Return [x, y] of the center of cell containing provided text 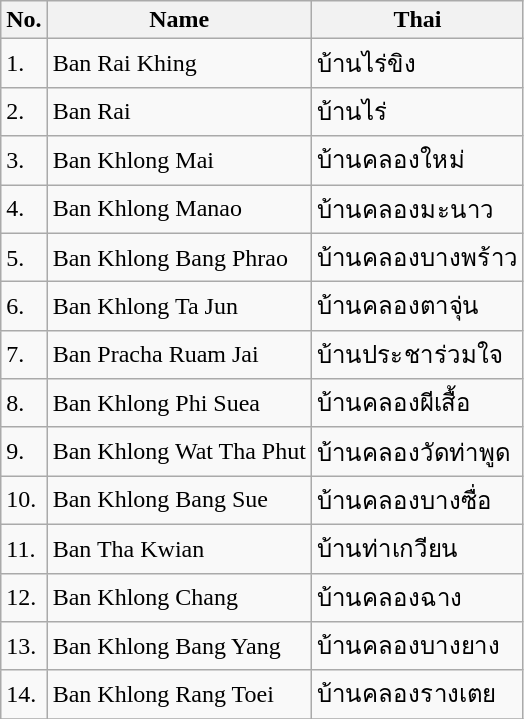
Ban Khlong Chang [179, 598]
Ban Khlong Bang Yang [179, 646]
บ้านคลองตาจุ่น [417, 306]
6. [24, 306]
บ้านประชาร่วมใจ [417, 354]
14. [24, 694]
Ban Khlong Bang Phrao [179, 258]
บ้านคลองบางยาง [417, 646]
4. [24, 208]
Ban Khlong Bang Sue [179, 500]
8. [24, 404]
บ้านท่าเกวียน [417, 548]
บ้านไร่ขิง [417, 64]
Ban Rai [179, 112]
บ้านคลองบางซื่อ [417, 500]
บ้านไร่ [417, 112]
Ban Tha Kwian [179, 548]
7. [24, 354]
Ban Khlong Mai [179, 160]
1. [24, 64]
Ban Khlong Wat Tha Phut [179, 452]
บ้านคลองบางพร้าว [417, 258]
3. [24, 160]
Ban Khlong Phi Suea [179, 404]
บ้านคลองวัดท่าพูด [417, 452]
12. [24, 598]
Ban Pracha Ruam Jai [179, 354]
2. [24, 112]
บ้านคลองใหม่ [417, 160]
13. [24, 646]
5. [24, 258]
Ban Khlong Rang Toei [179, 694]
บ้านคลองรางเตย [417, 694]
บ้านคลองมะนาว [417, 208]
Ban Rai Khing [179, 64]
10. [24, 500]
บ้านคลองฉาง [417, 598]
Thai [417, 20]
บ้านคลองผีเสื้อ [417, 404]
Ban Khlong Ta Jun [179, 306]
11. [24, 548]
9. [24, 452]
Ban Khlong Manao [179, 208]
No. [24, 20]
Name [179, 20]
